Find where the given text appears and provide that cell's center as [X, Y] coordinate. 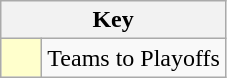
Teams to Playoffs [134, 58]
Key [114, 20]
